For the text-containing cell, return its midpoint in [X, Y] coordinate format. 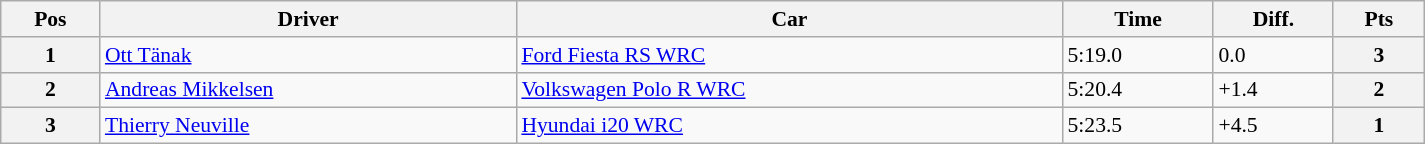
0.0 [1273, 55]
Pos [50, 19]
Diff. [1273, 19]
Driver [308, 19]
5:19.0 [1138, 55]
Car [789, 19]
Andreas Mikkelsen [308, 90]
+1.4 [1273, 90]
+4.5 [1273, 126]
Ford Fiesta RS WRC [789, 55]
5:23.5 [1138, 126]
Pts [1378, 19]
Time [1138, 19]
Hyundai i20 WRC [789, 126]
5:20.4 [1138, 90]
Ott Tänak [308, 55]
Thierry Neuville [308, 126]
Volkswagen Polo R WRC [789, 90]
